Return the (X, Y) coordinate for the center point of the cell that contains the specified text.  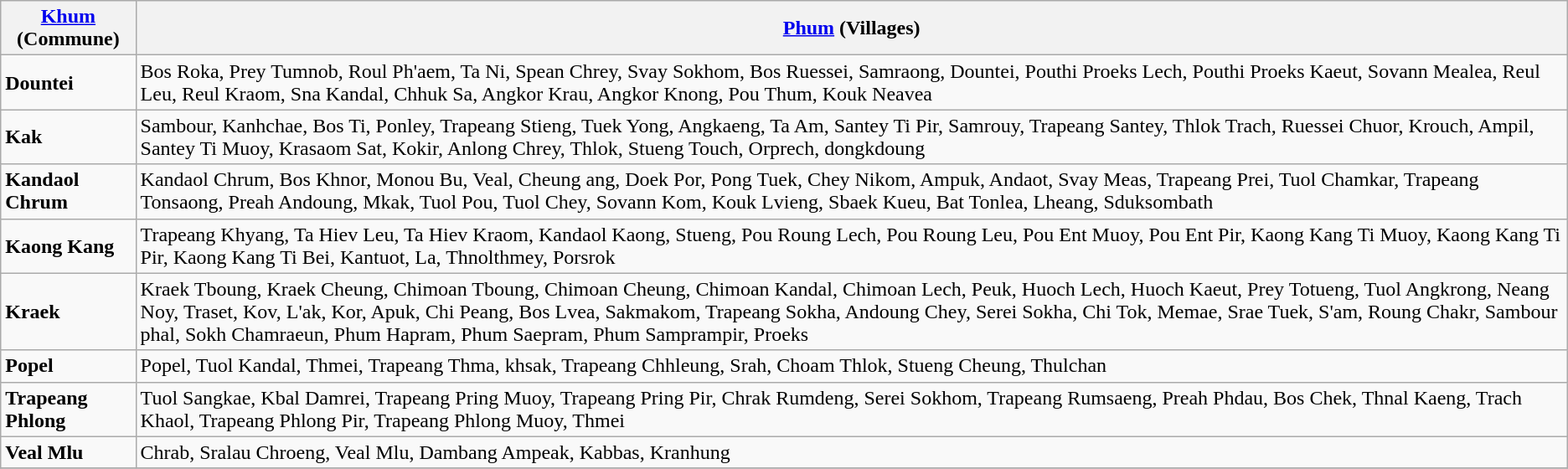
Popel, Tuol Kandal, Thmei, Trapeang Thma, khsak, Trapeang Chhleung, Srah, Choam Thlok, Stueng Cheung, Thulchan (851, 366)
Dountei (69, 82)
Kaong Kang (69, 246)
Veal Mlu (69, 452)
Chrab, Sralau Chroeng, Veal Mlu, Dambang Ampeak, Kabbas, Kranhung (851, 452)
Trapeang Phlong (69, 409)
Kraek (69, 312)
Popel (69, 366)
Kak (69, 137)
Khum (Commune) (69, 28)
Phum (Villages) (851, 28)
Kandaol Chrum (69, 191)
